Search for the cell housing the specified text and yield its [X, Y] center coordinate. 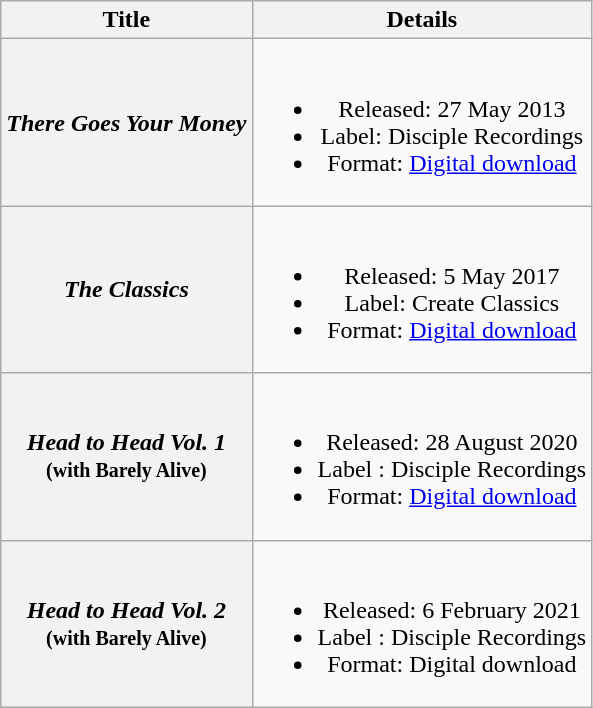
There Goes Your Money [126, 122]
The Classics [126, 290]
Head to Head Vol. 2 (with Barely Alive) [126, 624]
Title [126, 20]
Released: 5 May 2017Label: Create ClassicsFormat: Digital download [422, 290]
Details [422, 20]
Released: 28 August 2020Label : Disciple RecordingsFormat: Digital download [422, 456]
Released: 6 February 2021Label : Disciple RecordingsFormat: Digital download [422, 624]
Released: 27 May 2013Label: Disciple RecordingsFormat: Digital download [422, 122]
Head to Head Vol. 1 (with Barely Alive) [126, 456]
